Find where the given text appears and provide that cell's center as [X, Y] coordinate. 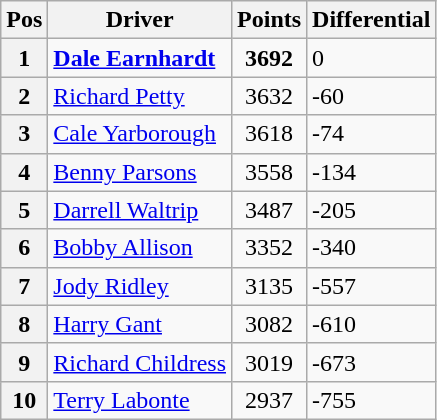
-340 [372, 248]
10 [24, 400]
4 [24, 172]
3487 [270, 210]
Dale Earnhardt [140, 58]
Richard Childress [140, 362]
Darrell Waltrip [140, 210]
Terry Labonte [140, 400]
Points [270, 20]
-205 [372, 210]
2 [24, 96]
-60 [372, 96]
3019 [270, 362]
1 [24, 58]
3558 [270, 172]
Cale Yarborough [140, 134]
3082 [270, 324]
Driver [140, 20]
Richard Petty [140, 96]
3 [24, 134]
Jody Ridley [140, 286]
-755 [372, 400]
Bobby Allison [140, 248]
Harry Gant [140, 324]
8 [24, 324]
Differential [372, 20]
5 [24, 210]
Pos [24, 20]
3692 [270, 58]
3135 [270, 286]
3632 [270, 96]
2937 [270, 400]
-610 [372, 324]
Benny Parsons [140, 172]
0 [372, 58]
3618 [270, 134]
3352 [270, 248]
7 [24, 286]
6 [24, 248]
-74 [372, 134]
-134 [372, 172]
-557 [372, 286]
-673 [372, 362]
9 [24, 362]
